Extract the (X, Y) coordinate from the center of the cell holding the provided text.  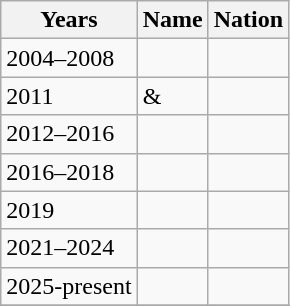
& (172, 96)
2004–2008 (69, 58)
2012–2016 (69, 134)
Name (172, 20)
Years (69, 20)
2016–2018 (69, 172)
2019 (69, 210)
Nation (248, 20)
2011 (69, 96)
2025-present (69, 286)
2021–2024 (69, 248)
